Pinpoint the cell where the given text exists, returning its (x, y) midpoint coordinate. 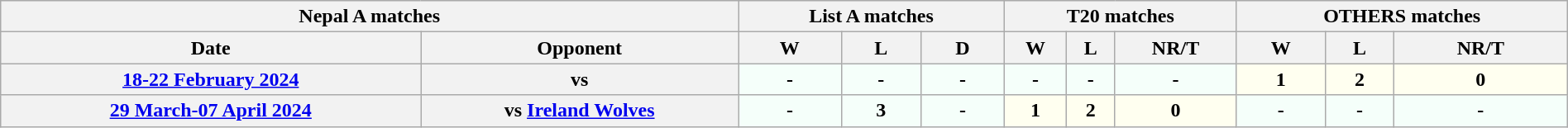
3 (881, 111)
D (963, 48)
vs (580, 79)
29 March-07 April 2024 (211, 111)
18-22 February 2024 (211, 79)
List A matches (872, 17)
T20 matches (1120, 17)
Nepal A matches (370, 17)
vs Ireland Wolves (580, 111)
Date (211, 48)
Opponent (580, 48)
OTHERS matches (1402, 17)
